Search for the cell housing the specified text and yield its [x, y] center coordinate. 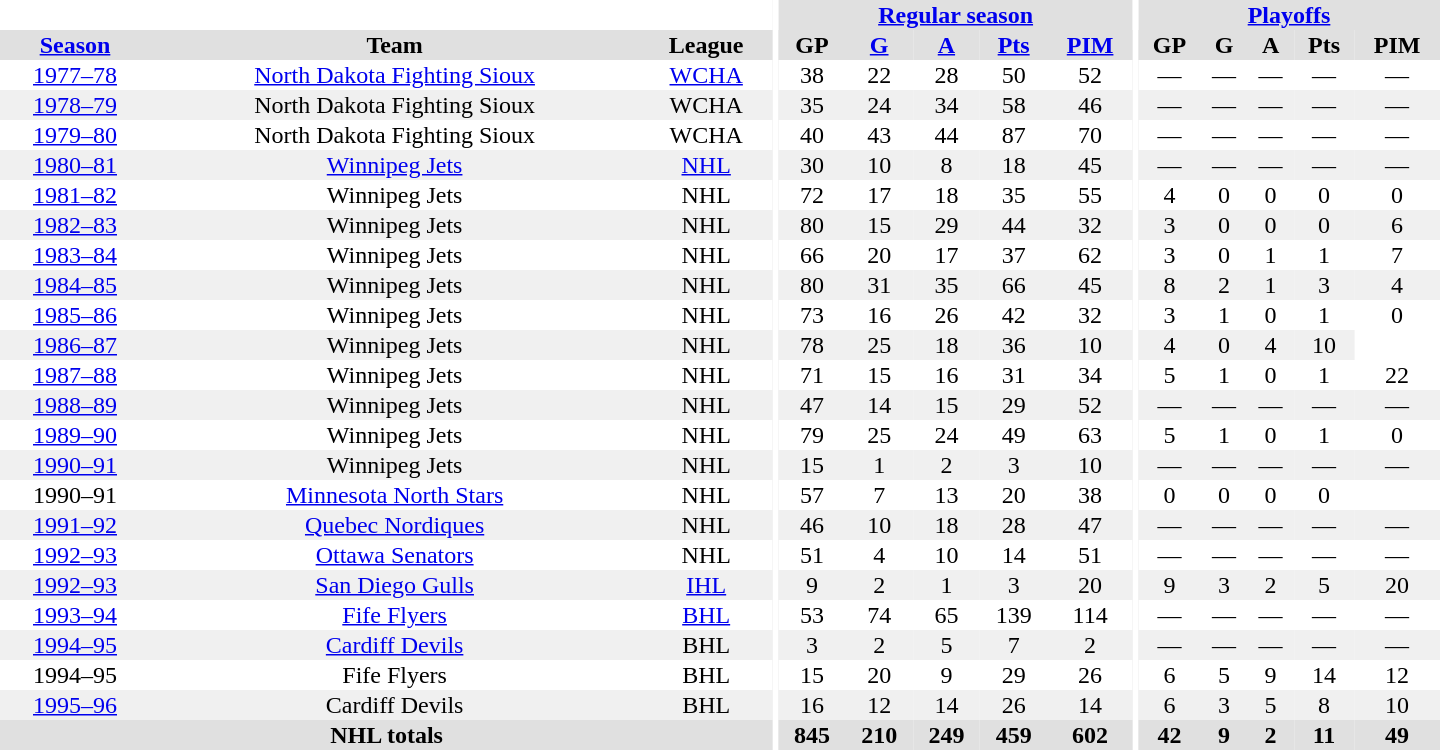
1987–88 [75, 375]
79 [812, 435]
1993–94 [75, 615]
1980–81 [75, 165]
210 [880, 735]
36 [1014, 345]
1981–82 [75, 195]
70 [1090, 135]
1989–90 [75, 435]
Ottawa Senators [394, 555]
1988–89 [75, 405]
League [706, 45]
139 [1014, 615]
72 [812, 195]
1986–87 [75, 345]
53 [812, 615]
Quebec Nordiques [394, 525]
71 [812, 375]
114 [1090, 615]
1979–80 [75, 135]
Season [75, 45]
249 [946, 735]
87 [1014, 135]
Minnesota North Stars [394, 495]
74 [880, 615]
62 [1090, 255]
37 [1014, 255]
43 [880, 135]
Regular season [956, 15]
13 [946, 495]
459 [1014, 735]
1982–83 [75, 225]
58 [1014, 105]
1984–85 [75, 285]
40 [812, 135]
73 [812, 315]
San Diego Gulls [394, 585]
50 [1014, 75]
1977–78 [75, 75]
1985–86 [75, 315]
845 [812, 735]
Playoffs [1289, 15]
30 [812, 165]
55 [1090, 195]
63 [1090, 435]
78 [812, 345]
11 [1324, 735]
57 [812, 495]
1991–92 [75, 525]
IHL [706, 585]
Team [394, 45]
1978–79 [75, 105]
1983–84 [75, 255]
1995–96 [75, 705]
NHL totals [386, 735]
65 [946, 615]
602 [1090, 735]
